Output the (x, y) coordinate of the center of the cell containing the given text.  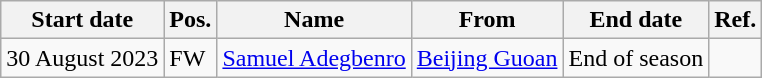
FW (190, 58)
End date (636, 20)
Samuel Adegbenro (314, 58)
Ref. (736, 20)
From (487, 20)
Pos. (190, 20)
Beijing Guoan (487, 58)
End of season (636, 58)
Name (314, 20)
30 August 2023 (82, 58)
Start date (82, 20)
